From the cell containing the given text, extract its center point as [X, Y] coordinate. 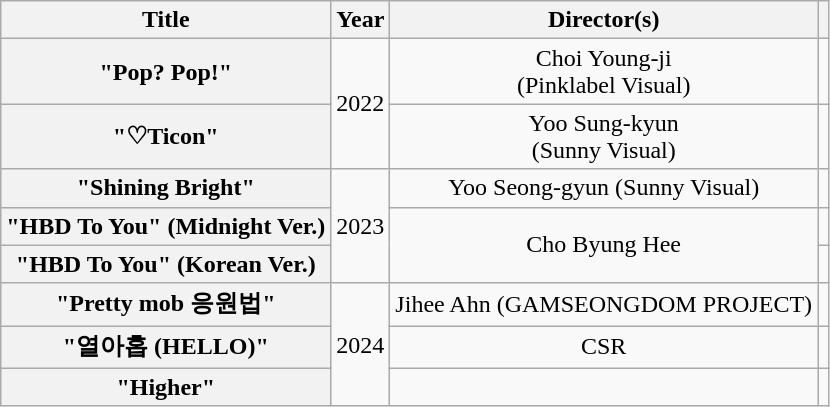
"Higher" [166, 387]
"♡Ticon" [166, 136]
2023 [360, 226]
Jihee Ahn (GAMSEONGDOM PROJECT) [604, 304]
Yoo Seong-gyun (Sunny Visual) [604, 188]
"HBD To You" (Korean Ver.) [166, 264]
"열아홉 (HELLO)" [166, 348]
Title [166, 20]
CSR [604, 348]
Cho Byung Hee [604, 245]
2022 [360, 104]
2024 [360, 344]
Year [360, 20]
"Pop? Pop!" [166, 72]
Director(s) [604, 20]
"Shining Bright" [166, 188]
Choi Young-ji(Pinklabel Visual) [604, 72]
Yoo Sung-kyun(Sunny Visual) [604, 136]
"HBD To You" (Midnight Ver.) [166, 226]
"Pretty mob 응원법" [166, 304]
